Return the (X, Y) coordinate for the center point of the cell that contains the specified text.  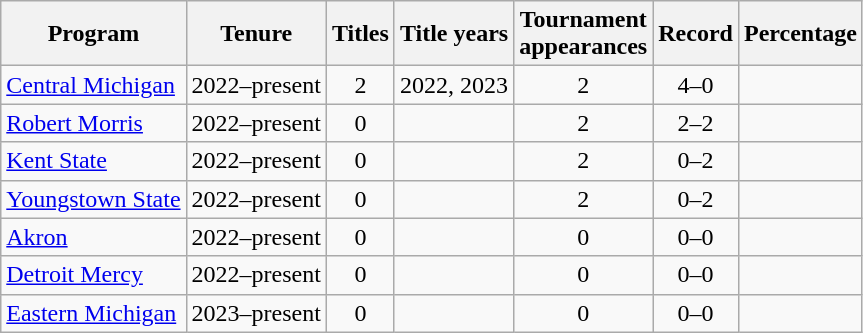
Tenure (256, 34)
2–2 (696, 123)
Record (696, 34)
Eastern Michigan (94, 313)
Kent State (94, 161)
2022, 2023 (454, 85)
4–0 (696, 85)
2023–present (256, 313)
Detroit Mercy (94, 275)
Percentage (800, 34)
Tournamentappearances (584, 34)
Title years (454, 34)
Program (94, 34)
Akron (94, 237)
Youngstown State (94, 199)
Titles (360, 34)
Central Michigan (94, 85)
Robert Morris (94, 123)
